Scan for the cell matching the given text and deliver its [x, y] coordinate at center. 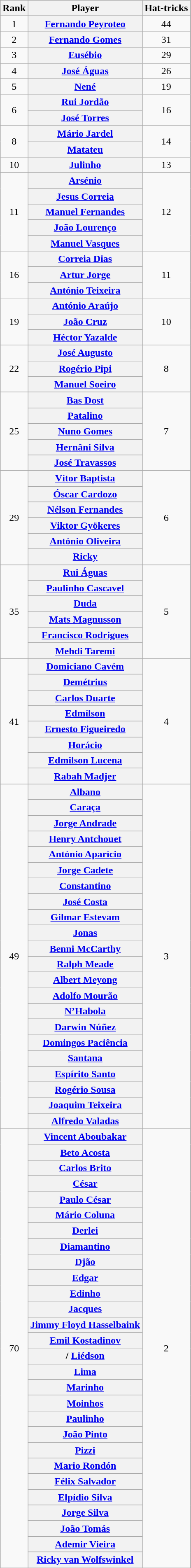
Jorge Cadete [85, 870]
Moinhos [85, 1403]
Paulinho [85, 1419]
14 [166, 141]
Edinho [85, 1293]
Rui Jordão [85, 102]
José Costa [85, 901]
Domingos Paciência [85, 1043]
José Travassos [85, 463]
Adolfo Mourão [85, 996]
Rogério Sousa [85, 1090]
Gilmar Estevam [85, 917]
Mário Coluna [85, 1215]
Fernando Peyroteo [85, 24]
Jacques [85, 1309]
/ Liédson [85, 1356]
Alfredo Valadas [85, 1121]
João Pinto [85, 1434]
António Araújo [85, 306]
João Lourenço [85, 228]
Hat-tricks [166, 8]
Beto Acosta [85, 1152]
João Cruz [85, 322]
Nélson Fernandes [85, 510]
Marinho [85, 1387]
Paulo César [85, 1199]
Player [85, 8]
Edmílson [85, 714]
Edmilson Lucena [85, 761]
Nuno Gomes [85, 431]
Ralph Meade [85, 964]
António Oliveira [85, 541]
Ernesto Figueiredo [85, 729]
António Aparício [85, 854]
António Teixeira [85, 290]
Patalino [85, 415]
12 [166, 212]
Derlei [85, 1231]
Rank [14, 8]
Horácio [85, 745]
João Tomás [85, 1528]
Diamantino [85, 1246]
Jorge Silva [85, 1513]
Manuel Fernandes [85, 212]
Rabah Madjer [85, 776]
Duda [85, 604]
Constantino [85, 886]
Rui Águas [85, 572]
Ricky van Wolfswinkel [85, 1560]
Emil Kostadinov [85, 1340]
49 [14, 956]
Ademir Vieira [85, 1544]
Lima [85, 1372]
Arsénio [85, 180]
31 [166, 40]
Francisco Rodrigues [85, 635]
13 [166, 165]
Viktor Gyökeres [85, 525]
Caraça [85, 807]
Joaquim Teixeira [85, 1105]
41 [14, 721]
Domiciano Cavém [85, 666]
22 [14, 369]
Matateu [85, 149]
26 [166, 71]
44 [166, 24]
Jorge Andrade [85, 823]
Hernâni Silva [85, 447]
Jonas [85, 933]
Eusébio [85, 55]
Vítor Baptista [85, 478]
Santana [85, 1058]
Jesus Correia [85, 196]
7 [166, 431]
Artur Jorge [85, 275]
Félix Salvador [85, 1482]
Vincent Aboubakar [85, 1136]
Carlos Duarte [85, 698]
Henry Antchouet [85, 839]
Manuel Soeiro [85, 384]
Djão [85, 1262]
Edgar [85, 1278]
Óscar Cardozo [85, 494]
Correia Dias [85, 259]
Darwin Núñez [85, 1027]
Benni McCarthy [85, 948]
Mario Rondón [85, 1466]
José Augusto [85, 353]
Mats Magnusson [85, 619]
Albert Meyong [85, 980]
1 [14, 24]
César [85, 1183]
70 [14, 1348]
Nené [85, 86]
Julinho [85, 165]
Albano [85, 792]
Rogério Pipi [85, 369]
Carlos Brito [85, 1168]
Jimmy Floyd Hasselbaink [85, 1325]
José Torres [85, 118]
Fernando Gomes [85, 40]
Héctor Yazalde [85, 337]
35 [14, 611]
Elpídio Silva [85, 1497]
Pizzi [85, 1450]
Mário Jardel [85, 133]
Bas Dost [85, 400]
Mehdi Taremi [85, 651]
Manuel Vasques [85, 243]
25 [14, 431]
N’Habola [85, 1011]
Ricky [85, 557]
José Águas [85, 71]
Paulinho Cascavel [85, 588]
Espírito Santo [85, 1074]
Demétrius [85, 682]
